For the text-containing cell, return its midpoint in (X, Y) coordinate format. 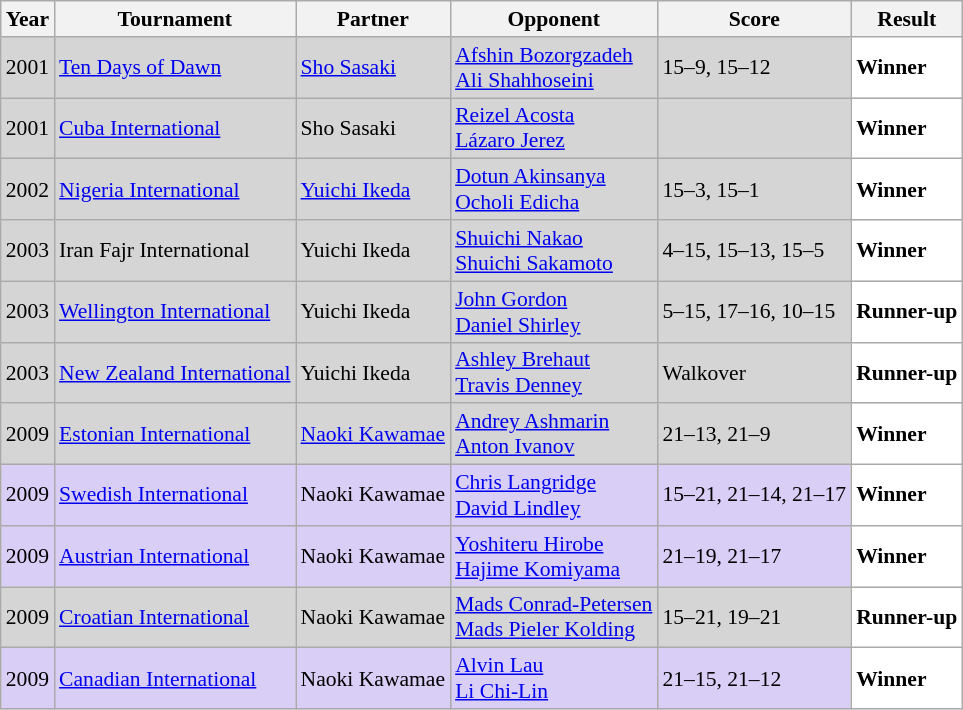
Dotun Akinsanya Ocholi Edicha (554, 190)
15–21, 21–14, 21–17 (754, 496)
Croatian International (174, 618)
Estonian International (174, 434)
Reizel Acosta Lázaro Jerez (554, 128)
15–21, 19–21 (754, 618)
21–15, 21–12 (754, 678)
Tournament (174, 19)
Alvin Lau Li Chi-Lin (554, 678)
Ten Days of Dawn (174, 68)
Mads Conrad-Petersen Mads Pieler Kolding (554, 618)
Shuichi Nakao Shuichi Sakamoto (554, 250)
Walkover (754, 372)
4–15, 15–13, 15–5 (754, 250)
15–9, 15–12 (754, 68)
Austrian International (174, 556)
Opponent (554, 19)
Partner (374, 19)
Yoshiteru Hirobe Hajime Komiyama (554, 556)
Result (906, 19)
New Zealand International (174, 372)
Score (754, 19)
Swedish International (174, 496)
Year (28, 19)
Nigeria International (174, 190)
Afshin Bozorgzadeh Ali Shahhoseini (554, 68)
21–19, 21–17 (754, 556)
Cuba International (174, 128)
Chris Langridge David Lindley (554, 496)
21–13, 21–9 (754, 434)
Ashley Brehaut Travis Denney (554, 372)
15–3, 15–1 (754, 190)
John Gordon Daniel Shirley (554, 312)
Wellington International (174, 312)
Andrey Ashmarin Anton Ivanov (554, 434)
2002 (28, 190)
Canadian International (174, 678)
5–15, 17–16, 10–15 (754, 312)
Iran Fajr International (174, 250)
